For the text-containing cell, return its midpoint in [X, Y] coordinate format. 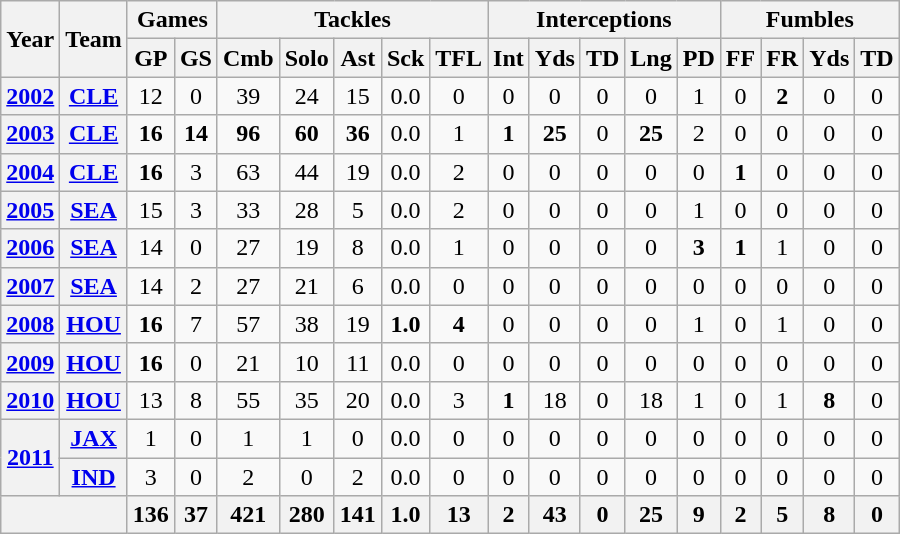
Cmb [248, 58]
9 [698, 515]
141 [358, 515]
11 [358, 362]
63 [248, 172]
136 [150, 515]
2002 [30, 96]
37 [196, 515]
GS [196, 58]
20 [358, 400]
Lng [651, 58]
43 [554, 515]
60 [306, 134]
Sck [405, 58]
36 [358, 134]
2010 [30, 400]
39 [248, 96]
28 [306, 210]
Interceptions [604, 20]
10 [306, 362]
JAX [94, 438]
Solo [306, 58]
Tackles [352, 20]
Fumbles [810, 20]
33 [248, 210]
2007 [30, 286]
7 [196, 324]
2003 [30, 134]
2008 [30, 324]
96 [248, 134]
Team [94, 39]
TFL [459, 58]
Games [172, 20]
35 [306, 400]
280 [306, 515]
PD [698, 58]
Ast [358, 58]
57 [248, 324]
FF [740, 58]
2006 [30, 248]
Year [30, 39]
IND [94, 477]
2011 [30, 457]
24 [306, 96]
2005 [30, 210]
GP [150, 58]
55 [248, 400]
421 [248, 515]
2009 [30, 362]
4 [459, 324]
FR [782, 58]
44 [306, 172]
2004 [30, 172]
Int [509, 58]
6 [358, 286]
12 [150, 96]
38 [306, 324]
